Identify which cell holds the provided text, then report its (x, y) central coordinate. 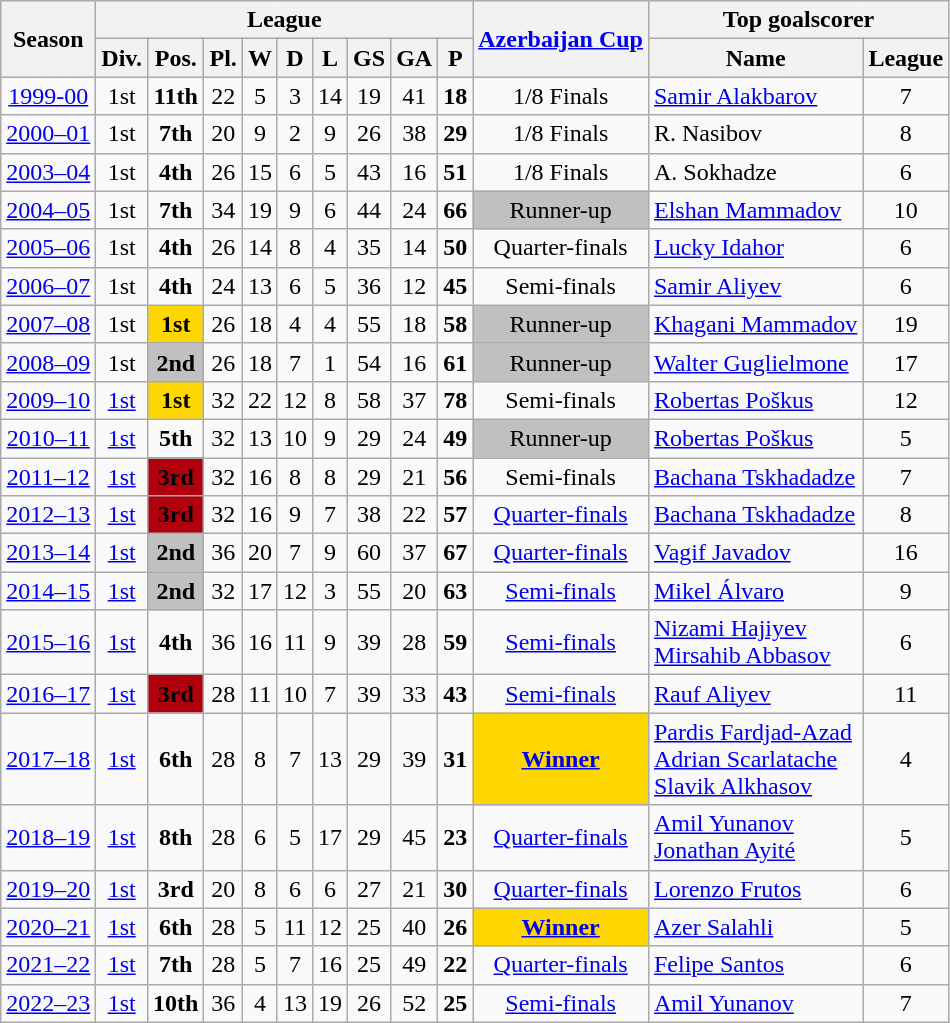
Lucky Idahor (755, 248)
60 (370, 553)
40 (414, 927)
27 (370, 889)
Amil Yunanov (755, 1003)
54 (370, 362)
15 (260, 172)
2009–10 (48, 400)
1999-00 (48, 96)
Khagani Mammadov (755, 324)
67 (456, 553)
51 (456, 172)
31 (456, 759)
78 (456, 400)
52 (414, 1003)
D (294, 58)
2020–21 (48, 927)
2014–15 (48, 591)
2022–23 (48, 1003)
Vagif Javadov (755, 553)
2010–11 (48, 438)
Elshan Mammadov (755, 210)
2008–09 (48, 362)
61 (456, 362)
2007–08 (48, 324)
2005–06 (48, 248)
2018–19 (48, 838)
GS (370, 58)
2012–13 (48, 515)
2021–22 (48, 965)
R. Nasibov (755, 134)
2011–12 (48, 477)
11th (176, 96)
Azer Salahli (755, 927)
GA (414, 58)
A. Sokhadze (755, 172)
P (456, 58)
2016–17 (48, 694)
30 (456, 889)
10th (176, 1003)
41 (414, 96)
59 (456, 642)
Amil Yunanov Jonathan Ayité (755, 838)
66 (456, 210)
Top goalscorer (798, 20)
Season (48, 39)
Lorenzo Frutos (755, 889)
57 (456, 515)
56 (456, 477)
2013–14 (48, 553)
Pardis Fardjad-Azad Adrian Scarlatache Slavik Alkhasov (755, 759)
8th (176, 838)
Walter Guglielmone (755, 362)
Azerbaijan Cup (561, 39)
Samir Alakbarov (755, 96)
2017–18 (48, 759)
44 (370, 210)
2 (294, 134)
2006–07 (48, 286)
Name (755, 58)
2000–01 (48, 134)
Nizami Hajiyev Mirsahib Abbasov (755, 642)
34 (223, 210)
50 (456, 248)
2019–20 (48, 889)
Pl. (223, 58)
Felipe Santos (755, 965)
Rauf Aliyev (755, 694)
W (260, 58)
L (330, 58)
Div. (122, 58)
1 (330, 362)
5th (176, 438)
Samir Aliyev (755, 286)
2015–16 (48, 642)
Pos. (176, 58)
2004–05 (48, 210)
33 (414, 694)
63 (456, 591)
35 (370, 248)
2003–04 (48, 172)
Mikel Álvaro (755, 591)
23 (456, 838)
